Detect which cell encompasses the target text, then output its [X, Y] center coordinate. 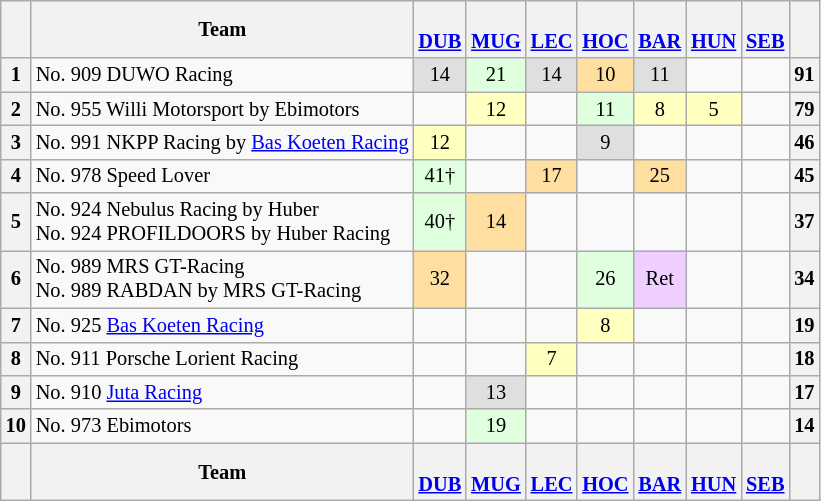
No. 910 Juta Racing [222, 392]
No. 911 Porsche Lorient Racing [222, 359]
13 [496, 392]
37 [804, 222]
4 [16, 176]
No. 989 MRS GT-Racing No. 989 RABDAN by MRS GT-Racing [222, 279]
79 [804, 109]
2 [16, 109]
34 [804, 279]
18 [804, 359]
No. 955 Willi Motorsport by Ebimotors [222, 109]
Ret [660, 279]
40† [440, 222]
32 [440, 279]
1 [16, 75]
No. 973 Ebimotors [222, 426]
91 [804, 75]
No. 978 Speed Lover [222, 176]
6 [16, 279]
25 [660, 176]
46 [804, 142]
No. 991 NKPP Racing by Bas Koeten Racing [222, 142]
45 [804, 176]
21 [496, 75]
3 [16, 142]
No. 924 Nebulus Racing by Huber No. 924 PROFILDOORS by Huber Racing [222, 222]
No. 925 Bas Koeten Racing [222, 325]
26 [605, 279]
No. 909 DUWO Racing [222, 75]
41† [440, 176]
